Provide the [x, y] coordinate of the cell's center where the given text is located.  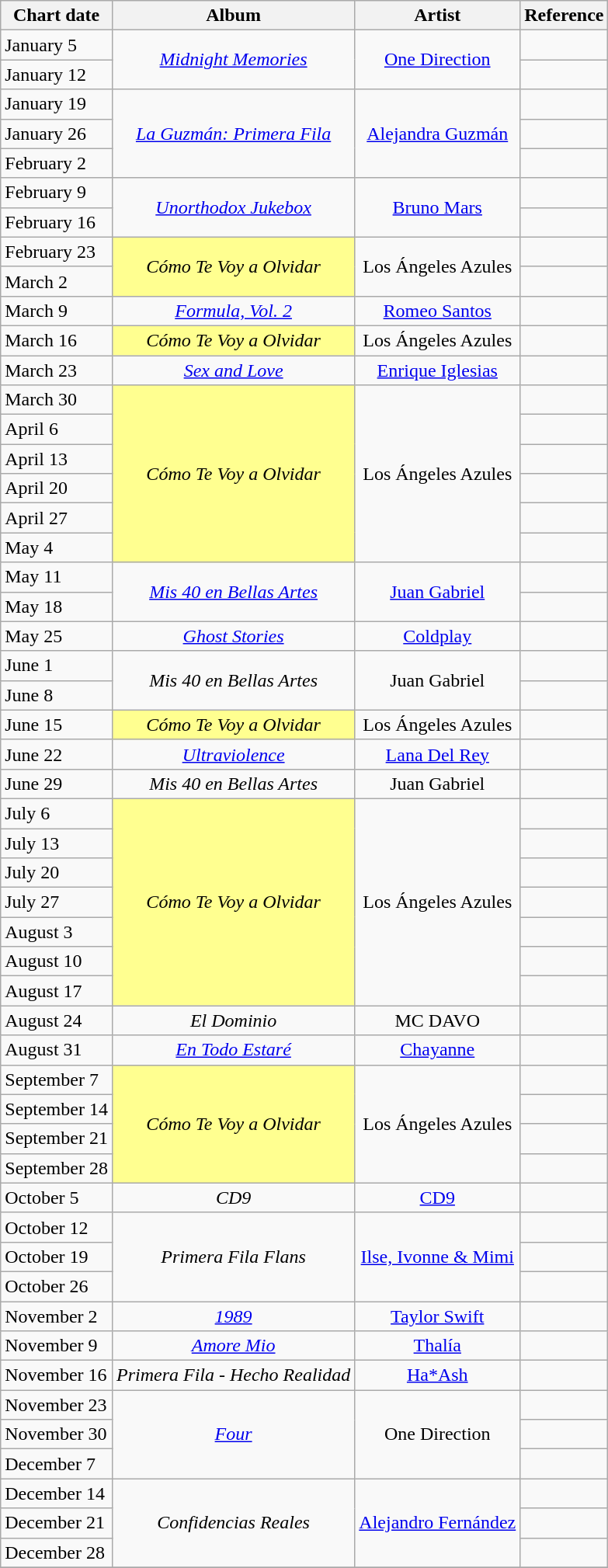
September 21 [57, 1139]
July 13 [57, 843]
November 2 [57, 1316]
Lana Del Rey [438, 754]
May 4 [57, 548]
January 5 [57, 45]
January 19 [57, 104]
1989 [233, 1316]
February 16 [57, 222]
July 20 [57, 873]
Midnight Memories [233, 60]
February 2 [57, 163]
Primera Fila - Hecho Realidad [233, 1375]
Ultraviolence [233, 754]
March 30 [57, 400]
October 5 [57, 1198]
August 31 [57, 1050]
June 29 [57, 784]
February 9 [57, 193]
January 12 [57, 75]
May 11 [57, 577]
Coldplay [438, 636]
La Guzmán: Primera Fila [233, 134]
Amore Mio [233, 1346]
March 16 [57, 340]
January 26 [57, 134]
En Todo Estaré [233, 1050]
July 6 [57, 813]
March 9 [57, 311]
Ha*Ash [438, 1375]
April 13 [57, 459]
December 14 [57, 1493]
February 23 [57, 252]
Reference [564, 16]
September 14 [57, 1109]
March 23 [57, 370]
November 23 [57, 1405]
September 28 [57, 1168]
Alejandra Guzmán [438, 134]
June 15 [57, 725]
Thalía [438, 1346]
December 7 [57, 1464]
November 16 [57, 1375]
April 27 [57, 518]
June 8 [57, 695]
MC DAVO [438, 1020]
Ghost Stories [233, 636]
October 12 [57, 1227]
August 24 [57, 1020]
El Dominio [233, 1020]
Formula, Vol. 2 [233, 311]
August 3 [57, 932]
Primera Fila Flans [233, 1257]
May 18 [57, 607]
December 21 [57, 1523]
Enrique Iglesias [438, 370]
Taylor Swift [438, 1316]
Confidencias Reales [233, 1523]
October 26 [57, 1286]
Chart date [57, 16]
Artist [438, 16]
July 27 [57, 902]
Album [233, 16]
December 28 [57, 1552]
April 6 [57, 429]
April 20 [57, 488]
August 10 [57, 961]
Ilse, Ivonne & Mimi [438, 1257]
Four [233, 1434]
November 30 [57, 1434]
Alejandro Fernández [438, 1523]
Unorthodox Jukebox [233, 207]
June 22 [57, 754]
March 2 [57, 281]
August 17 [57, 991]
Romeo Santos [438, 311]
Bruno Mars [438, 207]
October 19 [57, 1257]
June 1 [57, 666]
Chayanne [438, 1050]
November 9 [57, 1346]
May 25 [57, 636]
September 7 [57, 1080]
Sex and Love [233, 370]
